Provide the (X, Y) coordinate of the cell's center where the given text is located.  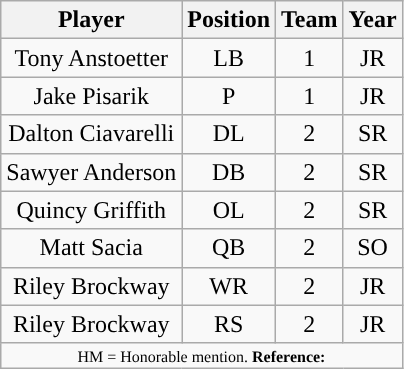
OL (229, 210)
Player (92, 20)
DB (229, 172)
Year (372, 20)
Sawyer Anderson (92, 172)
HM = Honorable mention. Reference: (202, 355)
SO (372, 248)
Matt Sacia (92, 248)
Tony Anstoetter (92, 58)
Position (229, 20)
DL (229, 134)
WR (229, 286)
Team (310, 20)
LB (229, 58)
Dalton Ciavarelli (92, 134)
P (229, 96)
Jake Pisarik (92, 96)
QB (229, 248)
Quincy Griffith (92, 210)
RS (229, 324)
